Search for the cell housing the specified text and yield its (X, Y) center coordinate. 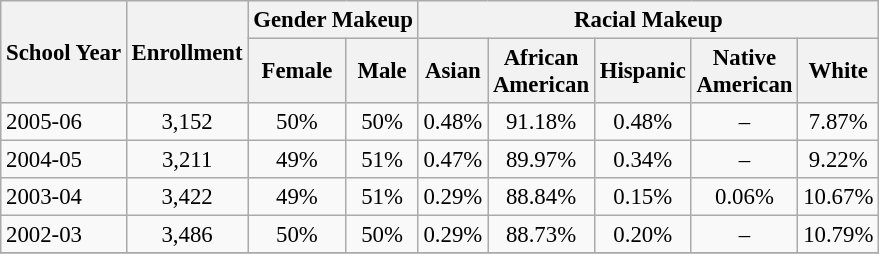
Gender Makeup (333, 20)
Female (297, 72)
Native American (744, 72)
3,152 (187, 122)
0.34% (642, 160)
0.15% (642, 197)
7.87% (838, 122)
2004-05 (64, 160)
10.67% (838, 197)
2005-06 (64, 122)
School Year (64, 52)
3,422 (187, 197)
Male (382, 72)
2003-04 (64, 197)
Enrollment (187, 52)
0.06% (744, 197)
Asian (452, 72)
2002-03 (64, 235)
3,486 (187, 235)
White (838, 72)
3,211 (187, 160)
91.18% (542, 122)
89.97% (542, 160)
African American (542, 72)
10.79% (838, 235)
Racial Makeup (648, 20)
0.47% (452, 160)
Hispanic (642, 72)
88.84% (542, 197)
88.73% (542, 235)
9.22% (838, 160)
0.20% (642, 235)
